Pinpoint the cell where the given text exists, returning its (X, Y) midpoint coordinate. 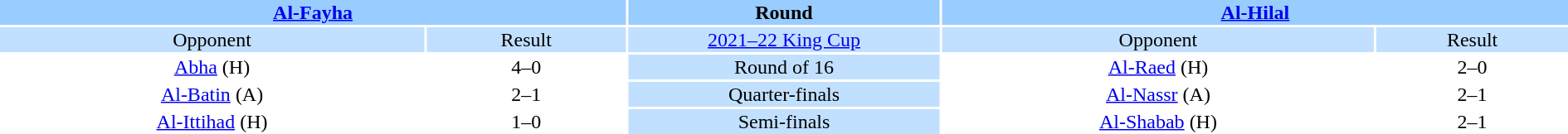
Al-Shabab (H) (1158, 122)
Round (784, 12)
Abha (H) (212, 67)
Al-Batin (A) (212, 94)
Semi-finals (784, 122)
Al-Hilal (1255, 12)
Al-Raed (H) (1158, 67)
4–0 (526, 67)
Al-Nassr (A) (1158, 94)
Al-Ittihad (H) (212, 122)
1–0 (526, 122)
Round of 16 (784, 67)
2021–22 King Cup (784, 40)
2–0 (1472, 67)
Quarter-finals (784, 94)
Al-Fayha (313, 12)
